Locate the cell with the specified text and output its [x, y] center coordinate. 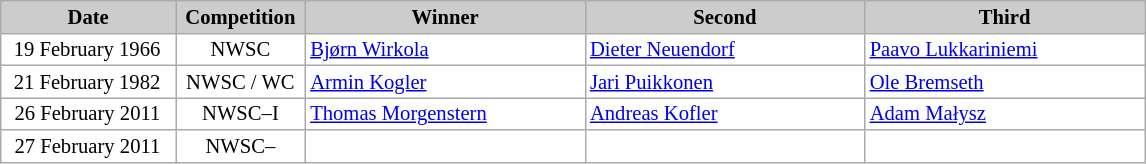
21 February 1982 [88, 81]
NWSC [241, 49]
Jari Puikkonen [725, 81]
Competition [241, 16]
Dieter Neuendorf [725, 49]
Winner [445, 16]
Thomas Morgenstern [445, 113]
Third [1005, 16]
Adam Małysz [1005, 113]
Bjørn Wirkola [445, 49]
Armin Kogler [445, 81]
26 February 2011 [88, 113]
27 February 2011 [88, 146]
Andreas Kofler [725, 113]
Paavo Lukkariniemi [1005, 49]
NWSC– [241, 146]
NWSC–I [241, 113]
Second [725, 16]
19 February 1966 [88, 49]
Ole Bremseth [1005, 81]
Date [88, 16]
NWSC / WC [241, 81]
